Scan for the cell matching the given text and deliver its (x, y) coordinate at center. 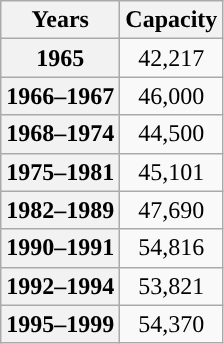
1968–1974 (60, 134)
1990–1991 (60, 248)
1992–1994 (60, 286)
54,816 (172, 248)
1966–1967 (60, 96)
44,500 (172, 134)
1982–1989 (60, 210)
1965 (60, 58)
47,690 (172, 210)
1995–1999 (60, 324)
42,217 (172, 58)
46,000 (172, 96)
1975–1981 (60, 172)
45,101 (172, 172)
Capacity (172, 20)
54,370 (172, 324)
Years (60, 20)
53,821 (172, 286)
